Determine the (x, y) coordinate at the center of the cell enclosing the given text.  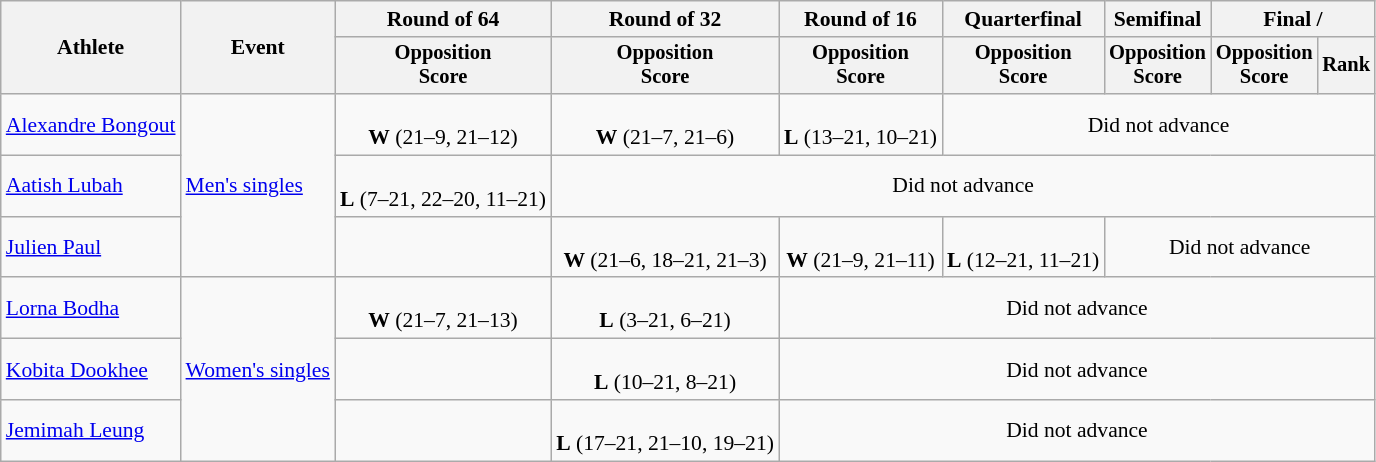
L (3–21, 6–21) (665, 308)
Julien Paul (91, 248)
Event (258, 48)
Round of 32 (665, 19)
L (7–21, 22–20, 11–21) (443, 186)
Quarterfinal (1023, 19)
Final / (1293, 19)
Kobita Dookhee (91, 370)
L (17–21, 21–10, 19–21) (665, 430)
Rank (1346, 66)
Athlete (91, 48)
W (21–9, 21–11) (860, 248)
Men's singles (258, 186)
Jemimah Leung (91, 430)
W (21–7, 21–6) (665, 124)
Round of 64 (443, 19)
Women's singles (258, 370)
L (13–21, 10–21) (860, 124)
W (21–6, 18–21, 21–3) (665, 248)
L (12–21, 11–21) (1023, 248)
Aatish Lubah (91, 186)
L (10–21, 8–21) (665, 370)
Semifinal (1158, 19)
Alexandre Bongout (91, 124)
Lorna Bodha (91, 308)
W (21–9, 21–12) (443, 124)
Round of 16 (860, 19)
W (21–7, 21–13) (443, 308)
